From the cell containing the given text, extract its center point as (x, y) coordinate. 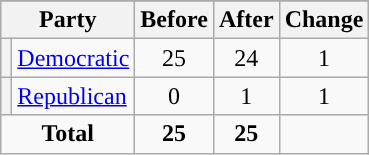
0 (174, 96)
Change (324, 20)
Party (68, 20)
24 (246, 58)
Before (174, 20)
After (246, 20)
Democratic (74, 58)
Total (68, 134)
Republican (74, 96)
